Return the [X, Y] coordinate for the center point of the cell that contains the specified text.  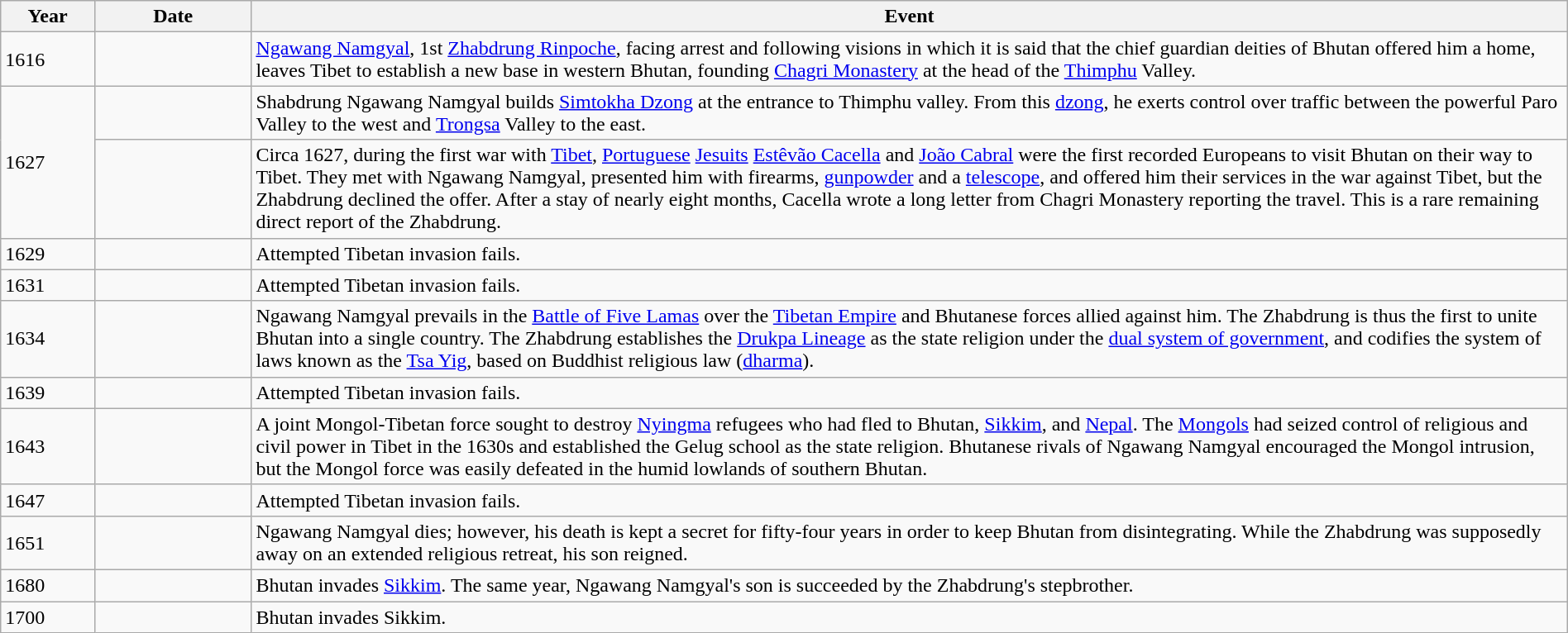
1643 [48, 446]
Bhutan invades Sikkim. The same year, Ngawang Namgyal's son is succeeded by the Zhabdrung's stepbrother. [910, 585]
1631 [48, 285]
Year [48, 17]
1627 [48, 162]
1639 [48, 393]
1634 [48, 339]
1700 [48, 617]
1616 [48, 59]
1651 [48, 542]
Event [910, 17]
1680 [48, 585]
1629 [48, 254]
1647 [48, 500]
Bhutan invades Sikkim. [910, 617]
Date [172, 17]
